Locate the cell with the specified text and output its (X, Y) center coordinate. 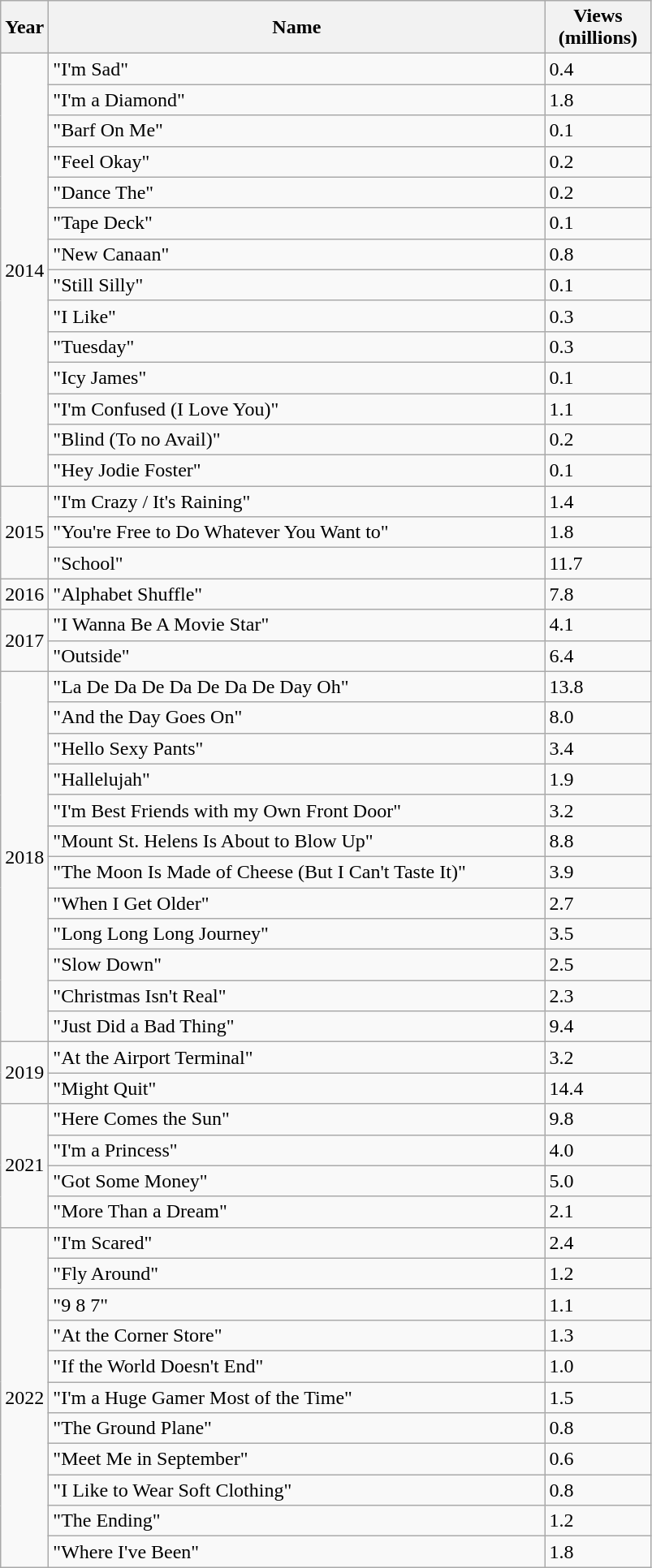
9.4 (598, 1027)
"At the Airport Terminal" (297, 1058)
2014 (24, 269)
"I'm Sad" (297, 69)
"Got Some Money" (297, 1181)
"Fly Around" (297, 1273)
2017 (24, 640)
"I Like to Wear Soft Clothing" (297, 1490)
"Christmas Isn't Real" (297, 996)
2.5 (598, 965)
"Just Did a Bad Thing" (297, 1027)
"Meet Me in September" (297, 1459)
"Hey Jodie Foster" (297, 471)
3.5 (598, 934)
1.5 (598, 1397)
"When I Get Older" (297, 903)
"9 8 7" (297, 1304)
8.8 (598, 841)
2.7 (598, 903)
"At the Corner Store" (297, 1335)
"Might Quit" (297, 1088)
"Alphabet Shuffle" (297, 594)
1.0 (598, 1366)
"Here Comes the Sun" (297, 1119)
"I'm Best Friends with my Own Front Door" (297, 810)
13.8 (598, 687)
6.4 (598, 656)
"New Canaan" (297, 254)
2016 (24, 594)
14.4 (598, 1088)
"Slow Down" (297, 965)
"Mount St. Helens Is About to Blow Up" (297, 841)
3.4 (598, 748)
"Where I've Been" (297, 1552)
"I'm a Huge Gamer Most of the Time" (297, 1397)
5.0 (598, 1181)
Name (297, 28)
"Hello Sexy Pants" (297, 748)
2018 (24, 857)
1.9 (598, 779)
2015 (24, 532)
3.9 (598, 872)
"Icy James" (297, 377)
2021 (24, 1165)
Views (millions) (598, 28)
Year (24, 28)
2022 (24, 1398)
1.3 (598, 1335)
"I'm Scared" (297, 1243)
4.1 (598, 625)
"Outside" (297, 656)
"Long Long Long Journey" (297, 934)
"I'm a Princess" (297, 1150)
2019 (24, 1073)
"Blind (To no Avail)" (297, 440)
2.1 (598, 1212)
"I Like" (297, 316)
"The Ending" (297, 1521)
"I'm a Diamond" (297, 100)
"The Ground Plane" (297, 1428)
"I'm Confused (I Love You)" (297, 408)
"Tape Deck" (297, 223)
"Feel Okay" (297, 162)
0.6 (598, 1459)
"If the World Doesn't End" (297, 1366)
"And the Day Goes On" (297, 717)
9.8 (598, 1119)
"La De Da De Da De Da De Day Oh" (297, 687)
"I Wanna Be A Movie Star" (297, 625)
"Barf On Me" (297, 131)
4.0 (598, 1150)
"Tuesday" (297, 347)
"More Than a Dream" (297, 1212)
"You're Free to Do Whatever You Want to" (297, 532)
"Dance The" (297, 192)
8.0 (598, 717)
"I'm Crazy / It's Raining" (297, 502)
7.8 (598, 594)
11.7 (598, 563)
0.4 (598, 69)
"Hallelujah" (297, 779)
"The Moon Is Made of Cheese (But I Can't Taste It)" (297, 872)
"Still Silly" (297, 285)
"School" (297, 563)
1.4 (598, 502)
2.4 (598, 1243)
2.3 (598, 996)
